Capture the cell that displays the provided text and extract its (x, y) central coordinate. 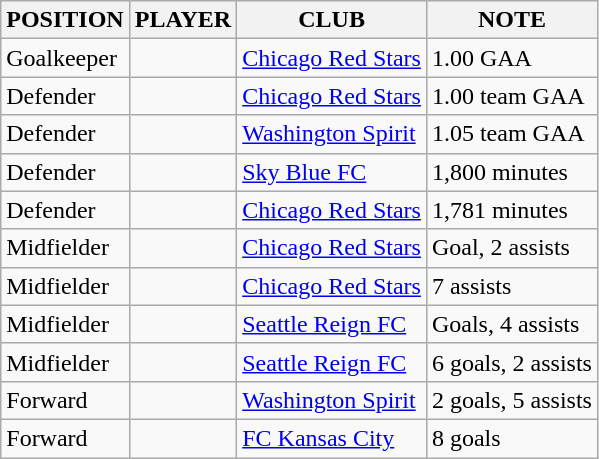
PLAYER (183, 20)
8 goals (512, 438)
FC Kansas City (332, 438)
POSITION (65, 20)
1.00 GAA (512, 58)
2 goals, 5 assists (512, 400)
1,800 minutes (512, 172)
6 goals, 2 assists (512, 362)
1,781 minutes (512, 210)
Sky Blue FC (332, 172)
Goals, 4 assists (512, 324)
1.00 team GAA (512, 96)
CLUB (332, 20)
NOTE (512, 20)
Goal, 2 assists (512, 248)
1.05 team GAA (512, 134)
7 assists (512, 286)
Goalkeeper (65, 58)
